Extract the (X, Y) coordinate from the center of the cell holding the provided text.  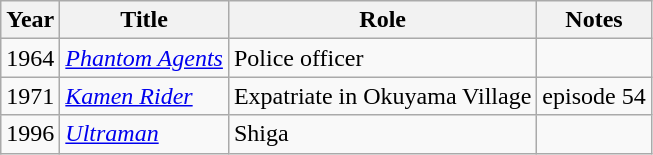
1996 (30, 134)
episode 54 (594, 96)
Kamen Rider (144, 96)
1971 (30, 96)
Expatriate in Okuyama Village (382, 96)
Title (144, 20)
Shiga (382, 134)
Police officer (382, 58)
Role (382, 20)
Ultraman (144, 134)
1964 (30, 58)
Phantom Agents (144, 58)
Notes (594, 20)
Year (30, 20)
